From the cell containing the given text, extract its center point as [X, Y] coordinate. 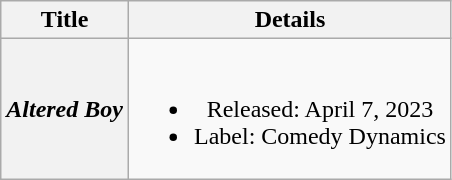
Title [65, 20]
Details [290, 20]
Released: April 7, 2023Label: Comedy Dynamics [290, 109]
Altered Boy [65, 109]
